Determine the (X, Y) coordinate at the center of the cell enclosing the given text.  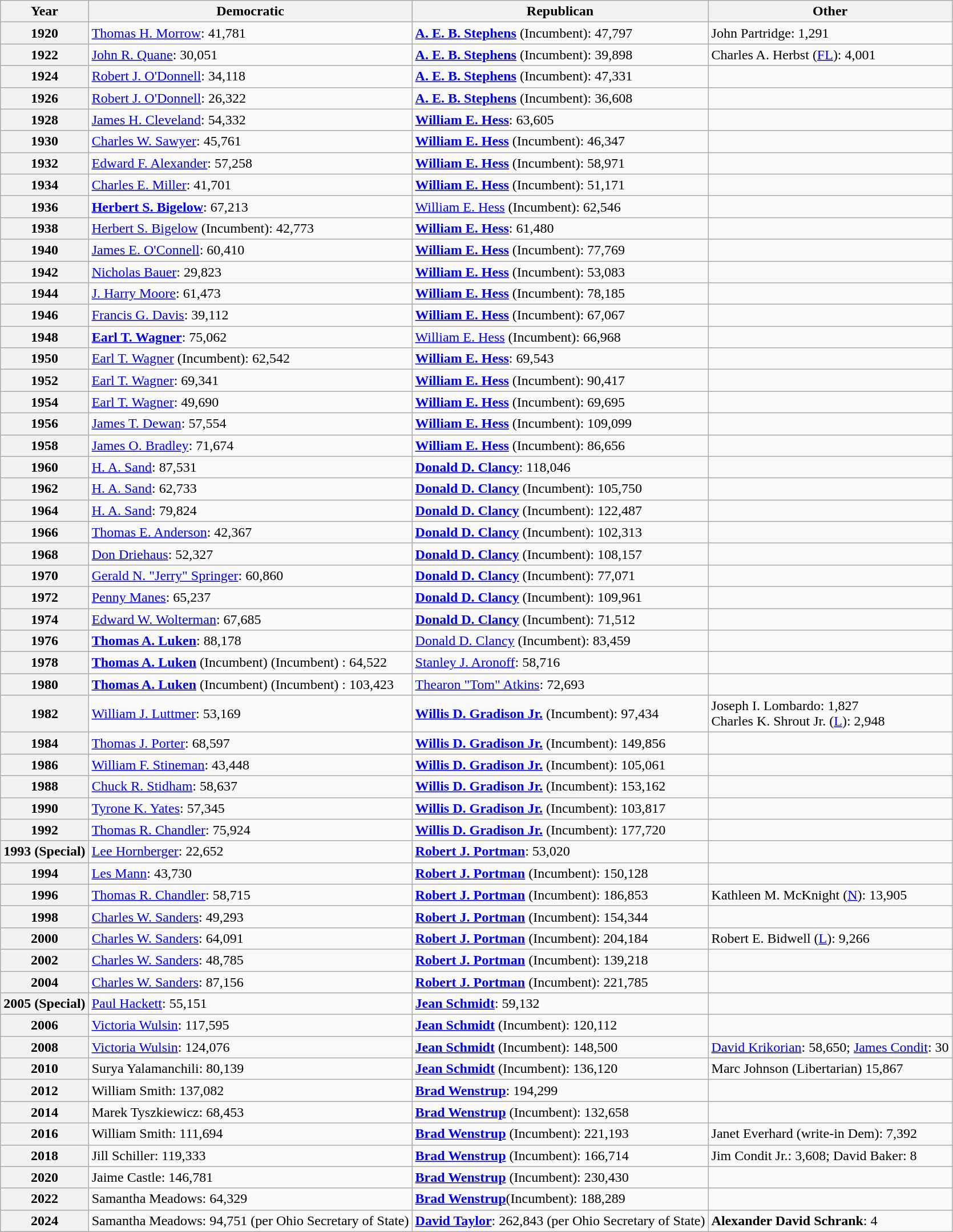
1928 (45, 120)
1936 (45, 206)
Brad Wenstrup (Incumbent): 132,658 (560, 1112)
Samantha Meadows: 64,329 (250, 1199)
Brad Wenstrup(Incumbent): 188,289 (560, 1199)
William Smith: 111,694 (250, 1134)
1986 (45, 765)
1980 (45, 684)
Jean Schmidt: 59,132 (560, 1004)
Robert J. Portman (Incumbent): 150,128 (560, 873)
A. E. B. Stephens (Incumbent): 36,608 (560, 98)
2000 (45, 938)
Robert J. Portman (Incumbent): 186,853 (560, 895)
Thomas E. Anderson: 42,367 (250, 532)
William E. Hess (Incumbent): 62,546 (560, 206)
Thomas R. Chandler: 75,924 (250, 830)
Jill Schiller: 119,333 (250, 1156)
William E. Hess (Incumbent): 51,171 (560, 185)
1994 (45, 873)
Victoria Wulsin: 117,595 (250, 1026)
2002 (45, 960)
Willis D. Gradison Jr. (Incumbent): 149,856 (560, 743)
William E. Hess (Incumbent): 86,656 (560, 445)
2014 (45, 1112)
1998 (45, 917)
James H. Cleveland: 54,332 (250, 120)
Charles A. Herbst (FL): 4,001 (830, 55)
Earl T. Wagner: 69,341 (250, 380)
Robert J. Portman: 53,020 (560, 852)
David Krikorian: 58,650; James Condit: 30 (830, 1047)
Marek Tyszkiewicz: 68,453 (250, 1112)
Donald D. Clancy (Incumbent): 71,512 (560, 619)
Jim Condit Jr.: 3,608; David Baker: 8 (830, 1156)
H. A. Sand: 87,531 (250, 467)
1968 (45, 554)
Marc Johnson (Libertarian) 15,867 (830, 1069)
Edward F. Alexander: 57,258 (250, 163)
1942 (45, 272)
Donald D. Clancy (Incumbent): 77,071 (560, 576)
Willis D. Gradison Jr. (Incumbent): 103,817 (560, 808)
1970 (45, 576)
Don Driehaus: 52,327 (250, 554)
Jean Schmidt (Incumbent): 148,500 (560, 1047)
Surya Yalamanchili: 80,139 (250, 1069)
1950 (45, 359)
Thomas A. Luken: 88,178 (250, 641)
A. E. B. Stephens (Incumbent): 39,898 (560, 55)
Thearon "Tom" Atkins: 72,693 (560, 684)
Donald D. Clancy (Incumbent): 122,487 (560, 510)
1964 (45, 510)
Thomas R. Chandler: 58,715 (250, 895)
Willis D. Gradison Jr. (Incumbent): 153,162 (560, 787)
Penny Manes: 65,237 (250, 597)
Charles W. Sanders: 87,156 (250, 982)
H. A. Sand: 62,733 (250, 489)
Donald D. Clancy (Incumbent): 105,750 (560, 489)
Willis D. Gradison Jr. (Incumbent): 97,434 (560, 714)
William E. Hess (Incumbent): 78,185 (560, 294)
Earl T. Wagner (Incumbent): 62,542 (250, 359)
Donald D. Clancy (Incumbent): 109,961 (560, 597)
Herbert S. Bigelow: 67,213 (250, 206)
2010 (45, 1069)
Robert J. Portman (Incumbent): 204,184 (560, 938)
Jaime Castle: 146,781 (250, 1177)
2024 (45, 1221)
Thomas A. Luken (Incumbent) (Incumbent) : 103,423 (250, 684)
William E. Hess (Incumbent): 69,695 (560, 402)
1978 (45, 663)
Donald D. Clancy (Incumbent): 83,459 (560, 641)
Willis D. Gradison Jr. (Incumbent): 177,720 (560, 830)
Other (830, 11)
Samantha Meadows: 94,751 (per Ohio Secretary of State) (250, 1221)
A. E. B. Stephens (Incumbent): 47,797 (560, 33)
Francis G. Davis: 39,112 (250, 315)
1960 (45, 467)
H. A. Sand: 79,824 (250, 510)
1956 (45, 424)
Jean Schmidt (Incumbent): 120,112 (560, 1026)
1934 (45, 185)
Republican (560, 11)
Brad Wenstrup: 194,299 (560, 1091)
1972 (45, 597)
William E. Hess: 63,605 (560, 120)
2020 (45, 1177)
Charles W. Sanders: 64,091 (250, 938)
William F. Stineman: 43,448 (250, 765)
Alexander David Schrank: 4 (830, 1221)
1954 (45, 402)
1924 (45, 76)
William Smith: 137,082 (250, 1091)
2016 (45, 1134)
Thomas J. Porter: 68,597 (250, 743)
1974 (45, 619)
Tyrone K. Yates: 57,345 (250, 808)
James T. Dewan: 57,554 (250, 424)
William J. Luttmer: 53,169 (250, 714)
1926 (45, 98)
Charles E. Miller: 41,701 (250, 185)
Robert J. Portman (Incumbent): 221,785 (560, 982)
William E. Hess (Incumbent): 67,067 (560, 315)
Thomas A. Luken (Incumbent) (Incumbent) : 64,522 (250, 663)
Robert J. Portman (Incumbent): 154,344 (560, 917)
William E. Hess (Incumbent): 66,968 (560, 337)
William E. Hess (Incumbent): 77,769 (560, 250)
John Partridge: 1,291 (830, 33)
2008 (45, 1047)
Robert J. Portman (Incumbent): 139,218 (560, 960)
Robert J. O'Donnell: 34,118 (250, 76)
Thomas H. Morrow: 41,781 (250, 33)
1993 (Special) (45, 852)
James E. O'Connell: 60,410 (250, 250)
Brad Wenstrup (Incumbent): 221,193 (560, 1134)
William E. Hess (Incumbent): 58,971 (560, 163)
1996 (45, 895)
Herbert S. Bigelow (Incumbent): 42,773 (250, 228)
Paul Hackett: 55,151 (250, 1004)
1988 (45, 787)
Jean Schmidt (Incumbent): 136,120 (560, 1069)
James O. Bradley: 71,674 (250, 445)
1992 (45, 830)
William E. Hess (Incumbent): 46,347 (560, 141)
1920 (45, 33)
Charles W. Sanders: 48,785 (250, 960)
Year (45, 11)
Gerald N. "Jerry" Springer: 60,860 (250, 576)
Charles W. Sawyer: 45,761 (250, 141)
1990 (45, 808)
Stanley J. Aronoff: 58,716 (560, 663)
1922 (45, 55)
1944 (45, 294)
John R. Quane: 30,051 (250, 55)
Nicholas Bauer: 29,823 (250, 272)
Chuck R. Stidham: 58,637 (250, 787)
1932 (45, 163)
Janet Everhard (write-in Dem): 7,392 (830, 1134)
1938 (45, 228)
William E. Hess (Incumbent): 90,417 (560, 380)
Earl T. Wagner: 75,062 (250, 337)
Lee Hornberger: 22,652 (250, 852)
Robert J. O'Donnell: 26,322 (250, 98)
J. Harry Moore: 61,473 (250, 294)
William E. Hess: 61,480 (560, 228)
Charles W. Sanders: 49,293 (250, 917)
Willis D. Gradison Jr. (Incumbent): 105,061 (560, 765)
2006 (45, 1026)
Donald D. Clancy (Incumbent): 102,313 (560, 532)
William E. Hess: 69,543 (560, 359)
1958 (45, 445)
Donald D. Clancy: 118,046 (560, 467)
1952 (45, 380)
William E. Hess (Incumbent): 109,099 (560, 424)
1930 (45, 141)
William E. Hess (Incumbent): 53,083 (560, 272)
Donald D. Clancy (Incumbent): 108,157 (560, 554)
Robert E. Bidwell (L): 9,266 (830, 938)
Kathleen M. McKnight (N): 13,905 (830, 895)
1984 (45, 743)
1946 (45, 315)
A. E. B. Stephens (Incumbent): 47,331 (560, 76)
1966 (45, 532)
2004 (45, 982)
Earl T. Wagner: 49,690 (250, 402)
2005 (Special) (45, 1004)
1948 (45, 337)
Victoria Wulsin: 124,076 (250, 1047)
Les Mann: 43,730 (250, 873)
1962 (45, 489)
Edward W. Wolterman: 67,685 (250, 619)
1982 (45, 714)
Brad Wenstrup (Incumbent): 230,430 (560, 1177)
2012 (45, 1091)
Brad Wenstrup (Incumbent): 166,714 (560, 1156)
2022 (45, 1199)
1976 (45, 641)
David Taylor: 262,843 (per Ohio Secretary of State) (560, 1221)
Joseph I. Lombardo: 1,827Charles K. Shrout Jr. (L): 2,948 (830, 714)
Democratic (250, 11)
2018 (45, 1156)
1940 (45, 250)
